Extract the (X, Y) coordinate from the center of the cell holding the provided text.  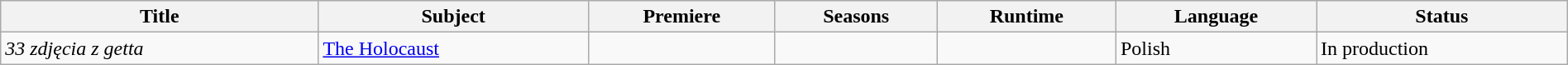
Subject (453, 17)
Premiere (681, 17)
The Holocaust (453, 48)
Runtime (1026, 17)
Language (1216, 17)
Status (1442, 17)
Seasons (856, 17)
In production (1442, 48)
33 zdjęcia z getta (160, 48)
Title (160, 17)
Polish (1216, 48)
